Return the [X, Y] coordinate for the center point of the cell that contains the specified text.  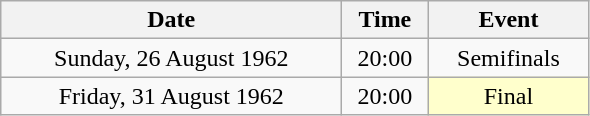
Semifinals [508, 58]
Sunday, 26 August 1962 [172, 58]
Date [172, 20]
Event [508, 20]
Time [385, 20]
Final [508, 96]
Friday, 31 August 1962 [172, 96]
